Capture the cell that displays the provided text and extract its [x, y] central coordinate. 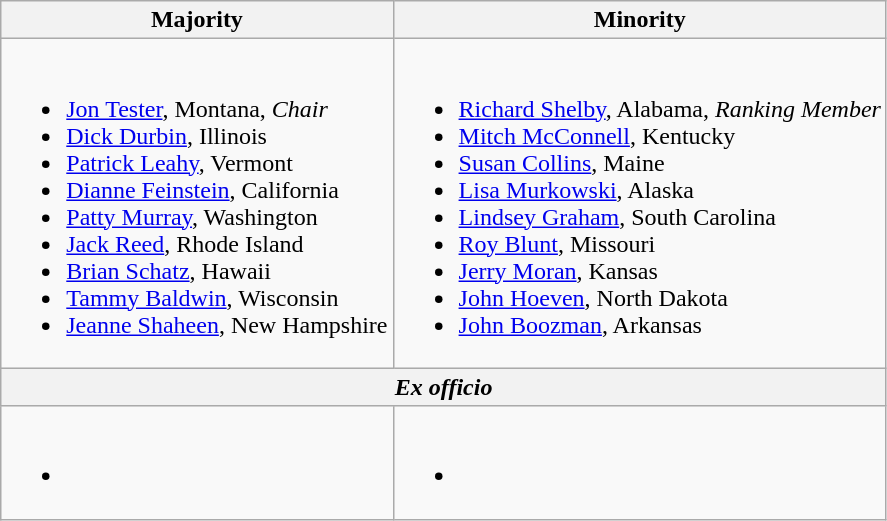
Majority [197, 20]
Minority [640, 20]
Ex officio [444, 387]
